From the cell containing the given text, extract its center point as (X, Y) coordinate. 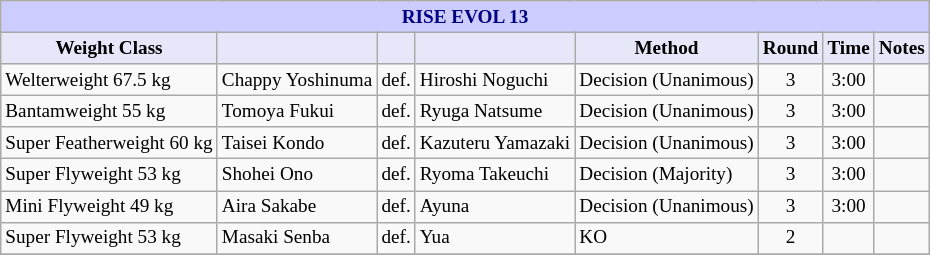
Hiroshi Noguchi (494, 80)
Chappy Yoshinuma (297, 80)
Bantamweight 55 kg (110, 111)
Tomoya Fukui (297, 111)
Yua (494, 238)
Shohei Ono (297, 175)
Kazuteru Yamazaki (494, 143)
Aira Sakabe (297, 206)
Super Featherweight 60 kg (110, 143)
Ryoma Takeuchi (494, 175)
Time (848, 48)
Round (790, 48)
Weight Class (110, 48)
2 (790, 238)
Decision (Majority) (666, 175)
KO (666, 238)
Ryuga Natsume (494, 111)
Ayuna (494, 206)
Mini Flyweight 49 kg (110, 206)
Taisei Kondo (297, 143)
Method (666, 48)
Notes (902, 48)
Masaki Senba (297, 238)
Welterweight 67.5 kg (110, 80)
RISE EVOL 13 (466, 17)
